Pinpoint the cell where the given text exists, returning its (X, Y) midpoint coordinate. 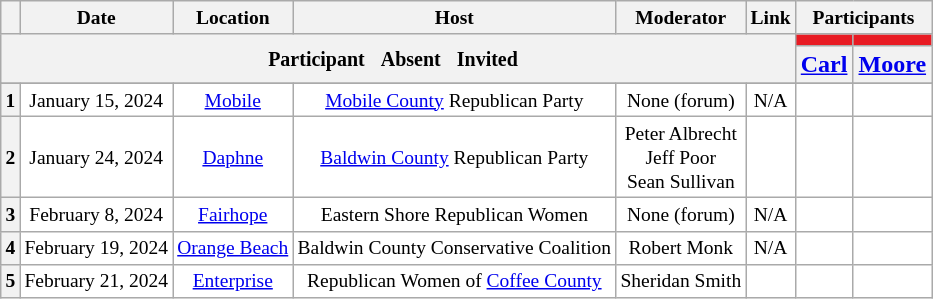
Participant Absent Invited (398, 58)
Mobile (233, 100)
Date (96, 18)
Carl (824, 64)
February 21, 2024 (96, 280)
4 (10, 248)
Participants (863, 18)
Robert Monk (681, 248)
February 19, 2024 (96, 248)
Enterprise (233, 280)
Eastern Shore Republican Women (454, 214)
Baldwin County Conservative Coalition (454, 248)
1 (10, 100)
Moore (892, 64)
2 (10, 156)
Sheridan Smith (681, 280)
January 15, 2024 (96, 100)
Daphne (233, 156)
Baldwin County Republican Party (454, 156)
Host (454, 18)
Orange Beach (233, 248)
Republican Women of Coffee County (454, 280)
Fairhope (233, 214)
Peter AlbrechtJeff PoorSean Sullivan (681, 156)
February 8, 2024 (96, 214)
January 24, 2024 (96, 156)
Moderator (681, 18)
5 (10, 280)
Location (233, 18)
Link (770, 18)
Mobile County Republican Party (454, 100)
3 (10, 214)
